Output the [x, y] coordinate of the center of the cell containing the given text.  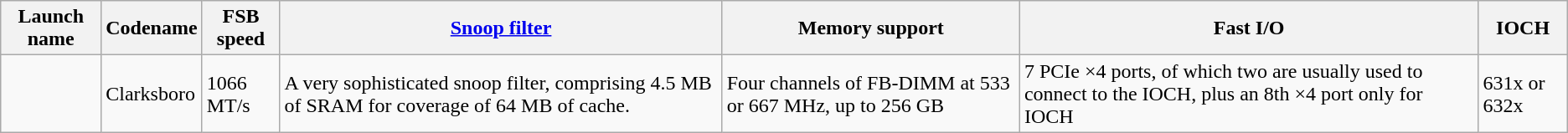
IOCH [1523, 28]
A very sophisticated snoop filter, comprising 4.5 MB of SRAM for coverage of 64 MB of cache. [501, 94]
Four channels of FB-DIMM at 533 or 667 MHz, up to 256 GB [871, 94]
Memory support [871, 28]
Snoop filter [501, 28]
FSB speed [241, 28]
Codename [152, 28]
1066 MT/s [241, 94]
Fast I/O [1249, 28]
Launch name [51, 28]
7 PCIe ×4 ports, of which two are usually used to connect to the IOCH, plus an 8th ×4 port only for IOCH [1249, 94]
Clarksboro [152, 94]
631x or 632x [1523, 94]
